Extract the [x, y] coordinate from the center of the cell holding the provided text.  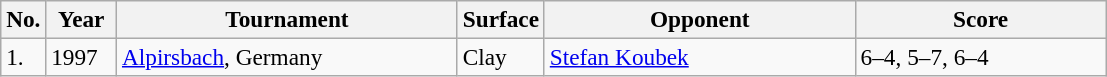
1. [24, 57]
Clay [500, 57]
No. [24, 19]
6–4, 5–7, 6–4 [980, 57]
Surface [500, 19]
Stefan Koubek [700, 57]
Score [980, 19]
Tournament [288, 19]
1997 [82, 57]
Alpirsbach, Germany [288, 57]
Year [82, 19]
Opponent [700, 19]
